Pinpoint the cell where the given text exists, returning its [x, y] midpoint coordinate. 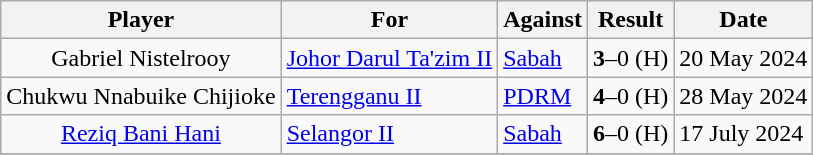
6–0 (H) [630, 134]
28 May 2024 [744, 96]
For [390, 20]
Chukwu Nnabuike Chijioke [141, 96]
Terengganu II [390, 96]
4–0 (H) [630, 96]
Johor Darul Ta'zim II [390, 58]
Against [543, 20]
3–0 (H) [630, 58]
Date [744, 20]
17 July 2024 [744, 134]
Selangor II [390, 134]
PDRM [543, 96]
20 May 2024 [744, 58]
Result [630, 20]
Gabriel Nistelrooy [141, 58]
Player [141, 20]
Reziq Bani Hani [141, 134]
